From the cell containing the given text, extract its center point as [x, y] coordinate. 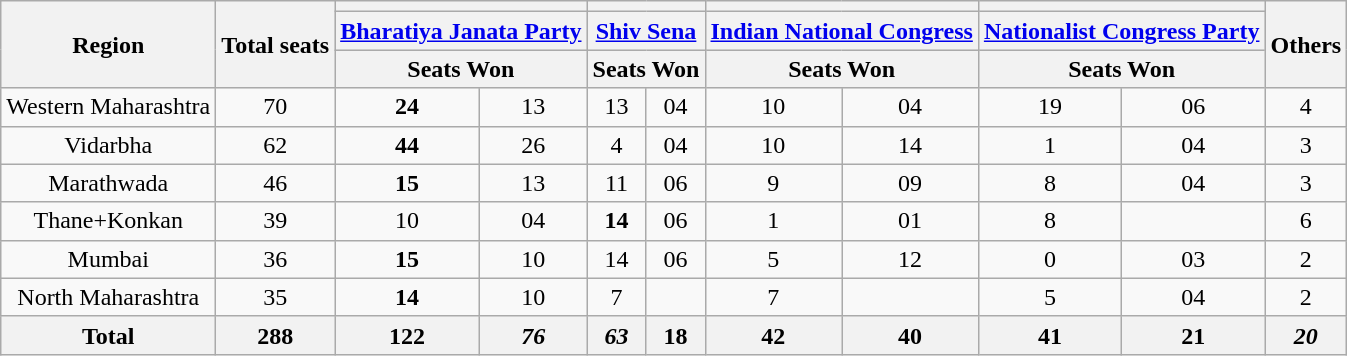
122 [408, 335]
11 [616, 183]
20 [1306, 335]
35 [276, 297]
70 [276, 107]
09 [910, 183]
Western Maharashtra [108, 107]
Others [1306, 44]
01 [910, 221]
42 [774, 335]
Shiv Sena [646, 31]
Indian National Congress [842, 31]
03 [1194, 259]
44 [408, 145]
Thane+Konkan [108, 221]
76 [533, 335]
0 [1050, 259]
North Maharashtra [108, 297]
39 [276, 221]
41 [1050, 335]
26 [533, 145]
12 [910, 259]
Region [108, 44]
Total [108, 335]
46 [276, 183]
Marathwada [108, 183]
288 [276, 335]
24 [408, 107]
36 [276, 259]
21 [1194, 335]
6 [1306, 221]
Vidarbha [108, 145]
Bharatiya Janata Party [461, 31]
62 [276, 145]
18 [676, 335]
40 [910, 335]
Nationalist Congress Party [1122, 31]
Mumbai [108, 259]
9 [774, 183]
Total seats [276, 44]
19 [1050, 107]
63 [616, 335]
